Return the [X, Y] coordinate for the center point of the cell that contains the specified text.  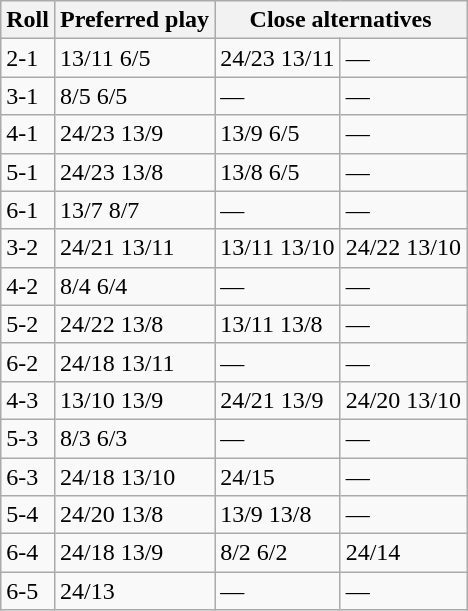
5-2 [28, 324]
6-4 [28, 553]
4-2 [28, 286]
24/13 [134, 591]
8/3 6/3 [134, 438]
8/5 6/5 [134, 96]
24/23 13/11 [278, 58]
Close alternatives [341, 20]
13/10 13/9 [134, 400]
24/23 13/9 [134, 134]
13/11 13/10 [278, 248]
5-4 [28, 515]
24/14 [403, 553]
4-3 [28, 400]
24/23 13/8 [134, 172]
24/22 13/8 [134, 324]
Preferred play [134, 20]
8/4 6/4 [134, 286]
24/20 13/10 [403, 400]
5-1 [28, 172]
24/18 13/9 [134, 553]
8/2 6/2 [278, 553]
3-1 [28, 96]
13/9 13/8 [278, 515]
13/9 6/5 [278, 134]
13/7 8/7 [134, 210]
24/15 [278, 477]
3-2 [28, 248]
13/8 6/5 [278, 172]
13/11 13/8 [278, 324]
13/11 6/5 [134, 58]
2-1 [28, 58]
5-3 [28, 438]
24/21 13/11 [134, 248]
6-3 [28, 477]
24/18 13/10 [134, 477]
24/22 13/10 [403, 248]
Roll [28, 20]
24/20 13/8 [134, 515]
6-1 [28, 210]
6-5 [28, 591]
24/18 13/11 [134, 362]
4-1 [28, 134]
6-2 [28, 362]
24/21 13/9 [278, 400]
